Detect which cell encompasses the target text, then output its (X, Y) center coordinate. 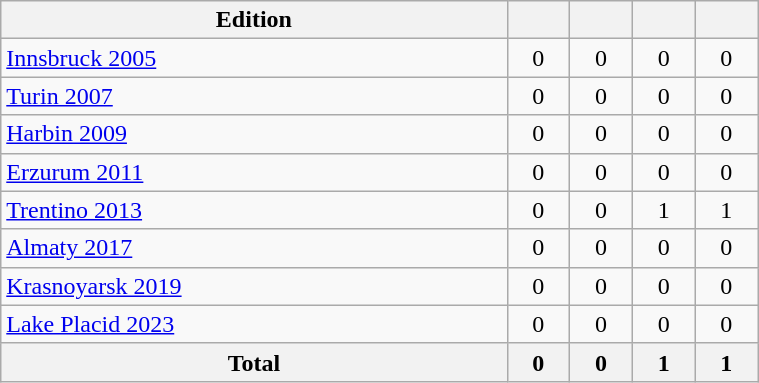
Edition (254, 20)
Innsbruck 2005 (254, 58)
Total (254, 362)
Almaty 2017 (254, 248)
Harbin 2009 (254, 134)
Lake Placid 2023 (254, 324)
Turin 2007 (254, 96)
Erzurum 2011 (254, 172)
Krasnoyarsk 2019 (254, 286)
Trentino 2013 (254, 210)
